Scan for the cell matching the given text and deliver its (x, y) coordinate at center. 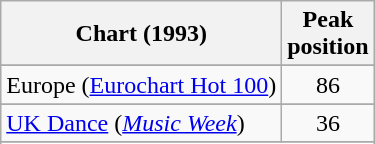
36 (328, 123)
Europe (Eurochart Hot 100) (142, 85)
Peakposition (328, 34)
86 (328, 85)
Chart (1993) (142, 34)
UK Dance (Music Week) (142, 123)
